Provide the (X, Y) coordinate of the cell's center where the given text is located.  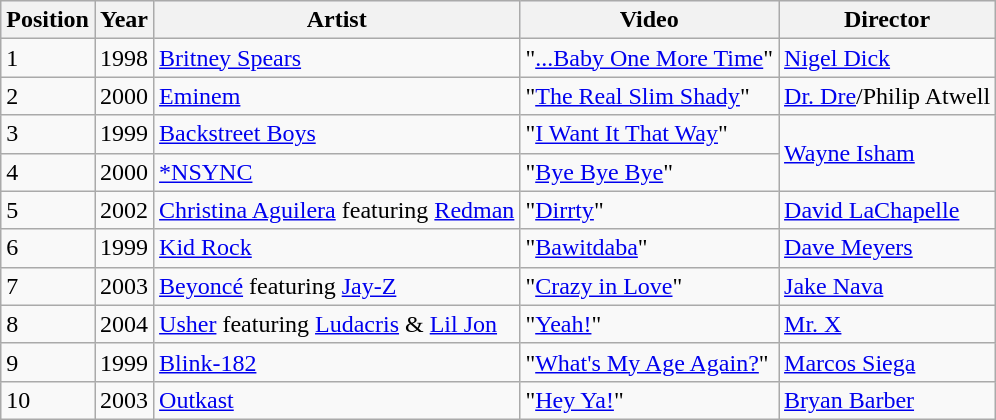
"Bawitdaba" (650, 248)
9 (48, 362)
Usher featuring Ludacris & Lil Jon (337, 324)
1998 (124, 58)
Director (888, 20)
1 (48, 58)
Marcos Siega (888, 362)
Britney Spears (337, 58)
2002 (124, 210)
2 (48, 96)
"What's My Age Again?" (650, 362)
"I Want It That Way" (650, 134)
"The Real Slim Shady" (650, 96)
10 (48, 400)
"...Baby One More Time" (650, 58)
Jake Nava (888, 286)
Wayne Isham (888, 153)
Outkast (337, 400)
8 (48, 324)
*NSYNC (337, 172)
Kid Rock (337, 248)
"Yeah!" (650, 324)
Dr. Dre/Philip Atwell (888, 96)
Beyoncé featuring Jay-Z (337, 286)
"Hey Ya!" (650, 400)
Nigel Dick (888, 58)
3 (48, 134)
Eminem (337, 96)
David LaChapelle (888, 210)
"Bye Bye Bye" (650, 172)
2004 (124, 324)
"Crazy in Love" (650, 286)
Mr. X (888, 324)
4 (48, 172)
Dave Meyers (888, 248)
Year (124, 20)
7 (48, 286)
Artist (337, 20)
Position (48, 20)
Video (650, 20)
"Dirrty" (650, 210)
Blink-182 (337, 362)
6 (48, 248)
5 (48, 210)
Christina Aguilera featuring Redman (337, 210)
Backstreet Boys (337, 134)
Bryan Barber (888, 400)
